Output the [X, Y] coordinate of the center of the cell containing the given text.  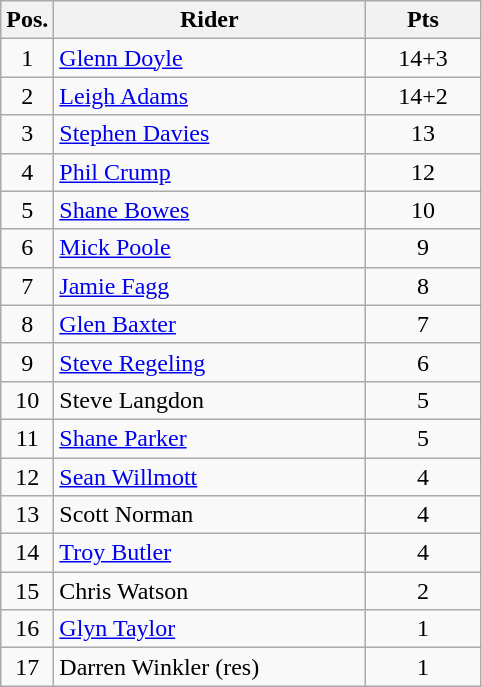
Leigh Adams [210, 96]
Glyn Taylor [210, 629]
15 [28, 591]
Phil Crump [210, 172]
Troy Butler [210, 553]
Scott Norman [210, 515]
14 [28, 553]
11 [28, 438]
Stephen Davies [210, 134]
Pos. [28, 20]
Rider [210, 20]
Jamie Fagg [210, 286]
Shane Bowes [210, 210]
17 [28, 667]
Steve Langdon [210, 400]
Pts [423, 20]
3 [28, 134]
Glen Baxter [210, 324]
Chris Watson [210, 591]
Darren Winkler (res) [210, 667]
Glenn Doyle [210, 58]
14+3 [423, 58]
14+2 [423, 96]
Sean Willmott [210, 477]
Mick Poole [210, 248]
Steve Regeling [210, 362]
Shane Parker [210, 438]
16 [28, 629]
